Provide the [X, Y] coordinate of the cell's center where the given text is located.  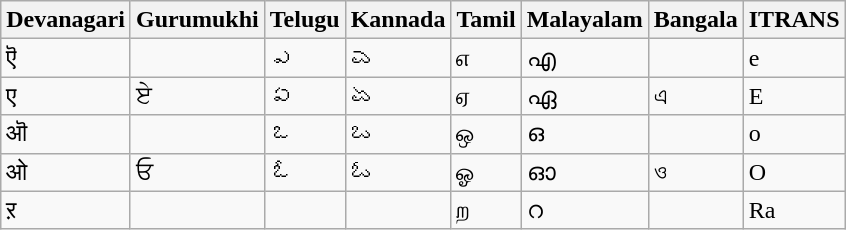
ओ [66, 172]
ITRANS [794, 20]
ऱ [66, 210]
ఏ [304, 96]
റ [584, 210]
Malayalam [584, 20]
o [794, 134]
e [794, 58]
ఎ [304, 58]
E [794, 96]
O [794, 172]
Ra [794, 210]
Tamil [486, 20]
எ [486, 58]
ও [696, 172]
ஒ [486, 134]
ഒ [584, 134]
ಎ [398, 58]
ഏ [584, 96]
Bangala [696, 20]
ഓ [584, 172]
Gurumukhi [197, 20]
Kannada [398, 20]
ਓ [197, 172]
ఓ [304, 172]
ए [66, 96]
ஏ [486, 96]
എ [584, 58]
ऎ [66, 58]
ಓ [398, 172]
Devanagari [66, 20]
ಒ [398, 134]
এ [696, 96]
ఒ [304, 134]
Telugu [304, 20]
ಏ [398, 96]
ற [486, 210]
ஓ [486, 172]
ਏ [197, 96]
ऒ [66, 134]
